Capture the cell that displays the provided text and extract its [x, y] central coordinate. 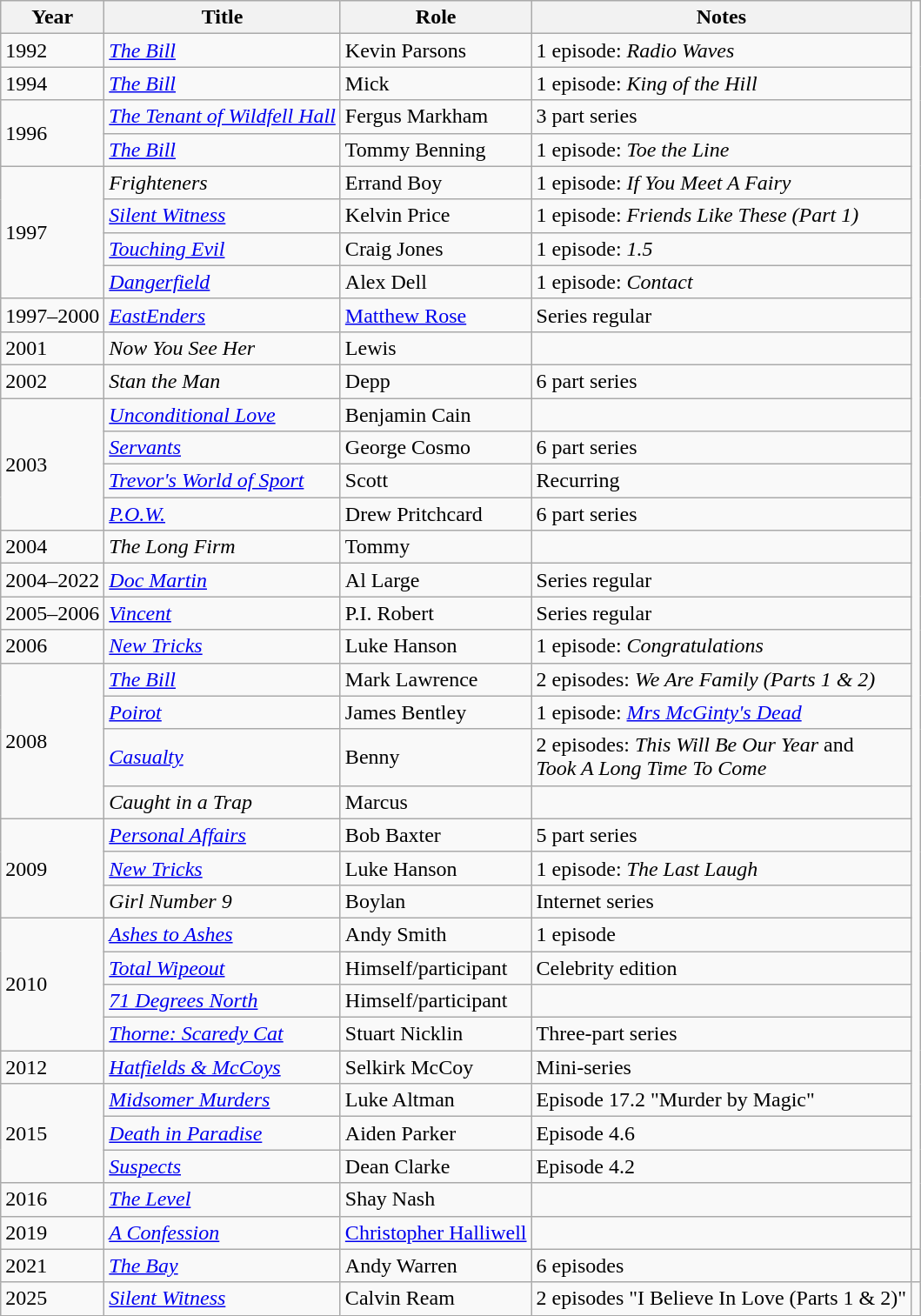
Stuart Nicklin [436, 1034]
Girl Number 9 [223, 901]
1 episode: Toe the Line [722, 150]
Errand Boy [436, 183]
Drew Pritchcard [436, 514]
Dangerfield [223, 282]
Kevin Parsons [436, 50]
2025 [52, 1299]
2003 [52, 464]
2021 [52, 1266]
1 episode: 1.5 [722, 249]
Episode 4.2 [722, 1166]
1 episode: If You Meet A Fairy [722, 183]
6 episodes [722, 1266]
Notes [722, 17]
Aiden Parker [436, 1133]
Recurring [722, 481]
1 episode: Congratulations [722, 646]
2 episodes: This Will Be Our Year andTook A Long Time To Come [722, 757]
Tommy Benning [436, 150]
Calvin Ream [436, 1299]
Kelvin Price [436, 216]
Shay Nash [436, 1199]
1 episode: Contact [722, 282]
2005–2006 [52, 613]
Lewis [436, 348]
Christopher Halliwell [436, 1232]
Frighteners [223, 183]
Trevor's World of Sport [223, 481]
Benny [436, 757]
5 part series [722, 835]
Midsomer Murders [223, 1100]
The Bay [223, 1266]
2006 [52, 646]
2015 [52, 1133]
Dean Clarke [436, 1166]
1 episode: Radio Waves [722, 50]
Boylan [436, 901]
Ashes to Ashes [223, 934]
Andy Smith [436, 934]
1997–2000 [52, 315]
Mick [436, 84]
2008 [52, 741]
1997 [52, 232]
Scott [436, 481]
Three-part series [722, 1034]
Doc Martin [223, 580]
2 episodes: We Are Family (Parts 1 & 2) [722, 679]
Now You See Her [223, 348]
Alex Dell [436, 282]
Tommy [436, 547]
P.O.W. [223, 514]
1 episode: Friends Like These (Part 1) [722, 216]
The Tenant of Wildfell Hall [223, 117]
1 episode [722, 934]
2002 [52, 381]
2009 [52, 868]
2012 [52, 1067]
2001 [52, 348]
2019 [52, 1232]
Title [223, 17]
Fergus Markham [436, 117]
Bob Baxter [436, 835]
The Long Firm [223, 547]
James Bentley [436, 712]
George Cosmo [436, 448]
Episode 4.6 [722, 1133]
P.I. Robert [436, 613]
Servants [223, 448]
Stan the Man [223, 381]
Selkirk McCoy [436, 1067]
The Level [223, 1199]
Mini-series [722, 1067]
Internet series [722, 901]
Matthew Rose [436, 315]
Total Wipeout [223, 968]
1 episode: King of the Hill [722, 84]
Unconditional Love [223, 415]
Mark Lawrence [436, 679]
Caught in a Trap [223, 802]
1 episode: Mrs McGinty's Dead [722, 712]
Vincent [223, 613]
Benjamin Cain [436, 415]
Craig Jones [436, 249]
Hatfields & McCoys [223, 1067]
Suspects [223, 1166]
2 episodes "I Believe In Love (Parts 1 & 2)" [722, 1299]
1992 [52, 50]
1 episode: The Last Laugh [722, 868]
2004 [52, 547]
Al Large [436, 580]
2010 [52, 984]
A Confession [223, 1232]
Thorne: Scaredy Cat [223, 1034]
71 Degrees North [223, 1001]
Year [52, 17]
Andy Warren [436, 1266]
Luke Altman [436, 1100]
Celebrity edition [722, 968]
Casualty [223, 757]
EastEnders [223, 315]
3 part series [722, 117]
1994 [52, 84]
Death in Paradise [223, 1133]
Poirot [223, 712]
2004–2022 [52, 580]
Touching Evil [223, 249]
1996 [52, 133]
Marcus [436, 802]
Role [436, 17]
Personal Affairs [223, 835]
2016 [52, 1199]
Depp [436, 381]
Episode 17.2 "Murder by Magic" [722, 1100]
